Locate the cell with the specified text and output its [x, y] center coordinate. 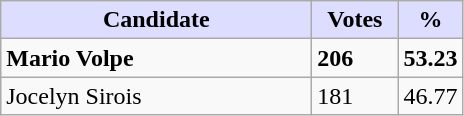
46.77 [430, 96]
% [430, 20]
Mario Volpe [156, 58]
Votes [355, 20]
181 [355, 96]
53.23 [430, 58]
206 [355, 58]
Jocelyn Sirois [156, 96]
Candidate [156, 20]
